From the cell containing the given text, extract its center point as (X, Y) coordinate. 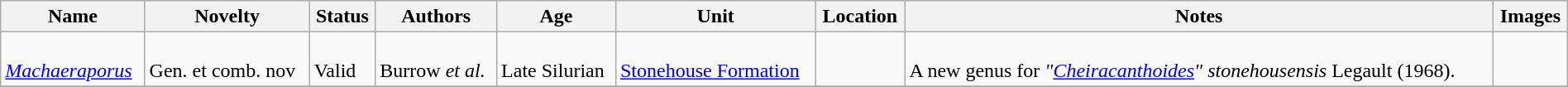
Unit (715, 17)
Machaeraporus (73, 60)
Authors (437, 17)
Age (557, 17)
Burrow et al. (437, 60)
Stonehouse Formation (715, 60)
Name (73, 17)
Valid (342, 60)
A new genus for "Cheiracanthoides" stonehousensis Legault (1968). (1199, 60)
Images (1531, 17)
Late Silurian (557, 60)
Status (342, 17)
Gen. et comb. nov (227, 60)
Location (860, 17)
Notes (1199, 17)
Novelty (227, 17)
